Extract the [X, Y] coordinate from the center of the cell holding the provided text.  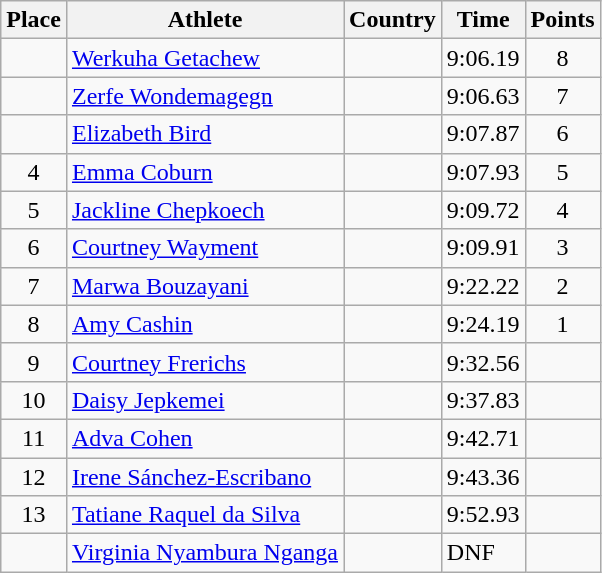
Country [393, 20]
9:37.83 [483, 400]
9:22.22 [483, 286]
Emma Coburn [204, 172]
9:09.72 [483, 210]
Marwa Bouzayani [204, 286]
Virginia Nyambura Nganga [204, 553]
9:06.19 [483, 58]
9:24.19 [483, 324]
9:07.87 [483, 134]
Amy Cashin [204, 324]
Irene Sánchez-Escribano [204, 477]
Elizabeth Bird [204, 134]
Points [562, 20]
9:06.63 [483, 96]
9:32.56 [483, 362]
Zerfe Wondemagegn [204, 96]
DNF [483, 553]
Time [483, 20]
9 [34, 362]
Courtney Wayment [204, 248]
9:07.93 [483, 172]
9:42.71 [483, 438]
Tatiane Raquel da Silva [204, 515]
Courtney Frerichs [204, 362]
12 [34, 477]
2 [562, 286]
Place [34, 20]
9:52.93 [483, 515]
9:09.91 [483, 248]
3 [562, 248]
9:43.36 [483, 477]
Jackline Chepkoech [204, 210]
1 [562, 324]
11 [34, 438]
Adva Cohen [204, 438]
Athlete [204, 20]
10 [34, 400]
13 [34, 515]
Werkuha Getachew [204, 58]
Daisy Jepkemei [204, 400]
